Detect which cell encompasses the target text, then output its [x, y] center coordinate. 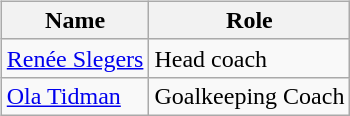
Role [250, 20]
Ola Tidman [75, 96]
Goalkeeping Coach [250, 96]
Renée Slegers [75, 58]
Name [75, 20]
Head coach [250, 58]
